Capture the cell that displays the provided text and extract its [x, y] central coordinate. 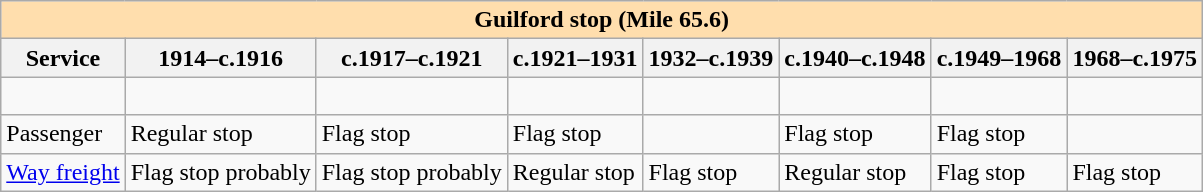
1914–c.1916 [220, 58]
c.1917–c.1921 [412, 58]
Guilford stop (Mile 65.6) [602, 20]
Passenger [63, 134]
1932–c.1939 [711, 58]
c.1921–1931 [575, 58]
Way freight [63, 172]
c.1949–1968 [999, 58]
Service [63, 58]
c.1940–c.1948 [855, 58]
1968–c.1975 [1135, 58]
